Provide the (X, Y) coordinate of the cell's center where the given text is located.  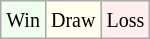
Loss (126, 20)
Draw (72, 20)
Win (24, 20)
